From the cell containing the given text, extract its center point as (X, Y) coordinate. 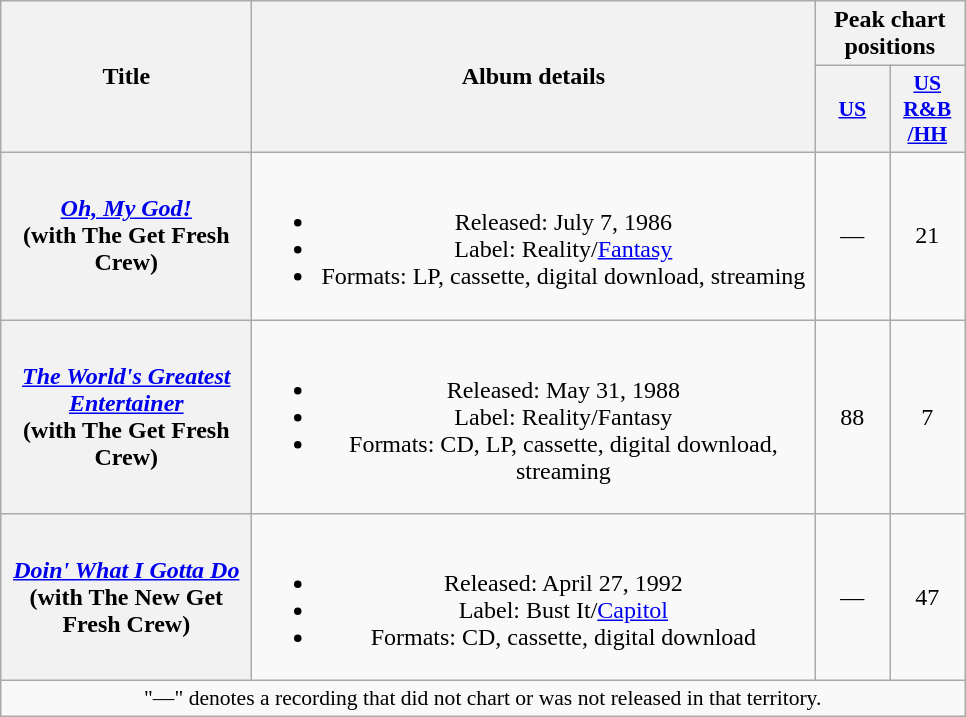
Released: July 7, 1986Label: Reality/FantasyFormats: LP, cassette, digital download, streaming (534, 236)
Peak chart positions (890, 34)
Released: May 31, 1988Label: Reality/FantasyFormats: CD, LP, cassette, digital download, streaming (534, 417)
88 (852, 417)
Released: April 27, 1992Label: Bust It/CapitolFormats: CD, cassette, digital download (534, 598)
US (852, 110)
7 (928, 417)
47 (928, 598)
The World's Greatest Entertainer(with The Get Fresh Crew) (126, 417)
Title (126, 77)
21 (928, 236)
"—" denotes a recording that did not chart or was not released in that territory. (483, 699)
USR&B/HH (928, 110)
Oh, My God!(with The Get Fresh Crew) (126, 236)
Doin' What I Gotta Do(with The New Get Fresh Crew) (126, 598)
Album details (534, 77)
